Pinpoint the cell where the given text exists, returning its (X, Y) midpoint coordinate. 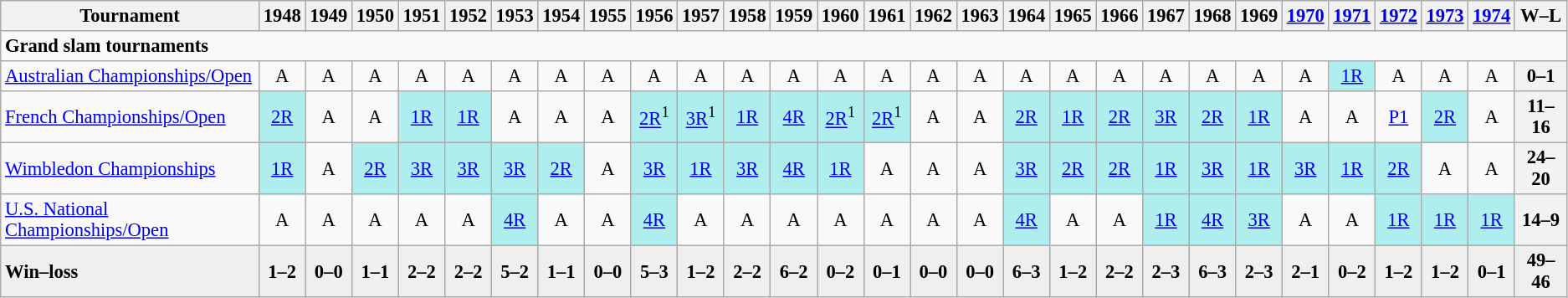
1966 (1120, 16)
1965 (1073, 16)
1969 (1259, 16)
French Championships/Open (131, 117)
1974 (1492, 16)
1959 (794, 16)
1951 (422, 16)
Grand slam tournaments (784, 46)
1970 (1305, 16)
1962 (934, 16)
1963 (980, 16)
1964 (1027, 16)
1952 (469, 16)
Australian Championships/Open (131, 76)
W–L (1540, 16)
U.S. National Championships/Open (131, 220)
6–2 (794, 271)
1972 (1399, 16)
2–1 (1305, 271)
5–3 (654, 271)
1956 (654, 16)
49–46 (1540, 271)
1953 (515, 16)
P1 (1399, 117)
24–20 (1540, 168)
1960 (840, 16)
1950 (376, 16)
1948 (282, 16)
1967 (1166, 16)
1954 (561, 16)
Tournament (131, 16)
3R1 (701, 117)
Win–loss (131, 271)
1949 (329, 16)
1955 (608, 16)
1971 (1352, 16)
14–9 (1540, 220)
1968 (1212, 16)
1973 (1445, 16)
5–2 (515, 271)
1958 (747, 16)
11–16 (1540, 117)
1957 (701, 16)
Wimbledon Championships (131, 168)
1961 (887, 16)
